Output the (x, y) coordinate of the center of the cell containing the given text.  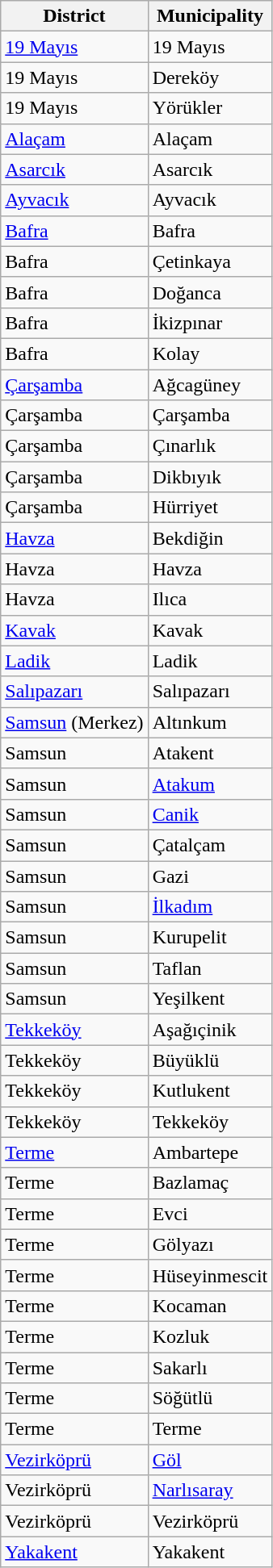
Atakum (210, 784)
Municipality (210, 16)
Çatalçam (210, 845)
Dereköy (210, 77)
Göl (210, 1460)
Büyüklü (210, 1060)
Sakarlı (210, 1368)
Kozluk (210, 1336)
Çınarlık (210, 446)
Kurupelit (210, 938)
Kocaman (210, 1306)
Canik (210, 814)
Bazlamaç (210, 1183)
Yeşilkent (210, 999)
Narlısaray (210, 1491)
Hüseyinmescit (210, 1275)
Gazi (210, 876)
Kutlukent (210, 1091)
Bekdiğin (210, 538)
Aşağıçinik (210, 1030)
Evci (210, 1214)
Samsun (Merkez) (74, 722)
District (74, 16)
Altınkum (210, 722)
İkizpınar (210, 323)
Ilıca (210, 600)
Yörükler (210, 108)
Ağcagüney (210, 385)
Çetinkaya (210, 261)
Atakent (210, 753)
Söğütlü (210, 1399)
Ambartepe (210, 1152)
Doğanca (210, 292)
Kolay (210, 353)
Dikbıyık (210, 477)
İlkadım (210, 907)
Taflan (210, 968)
Hürriyet (210, 508)
Gölyazı (210, 1244)
